For the text-containing cell, return its midpoint in [x, y] coordinate format. 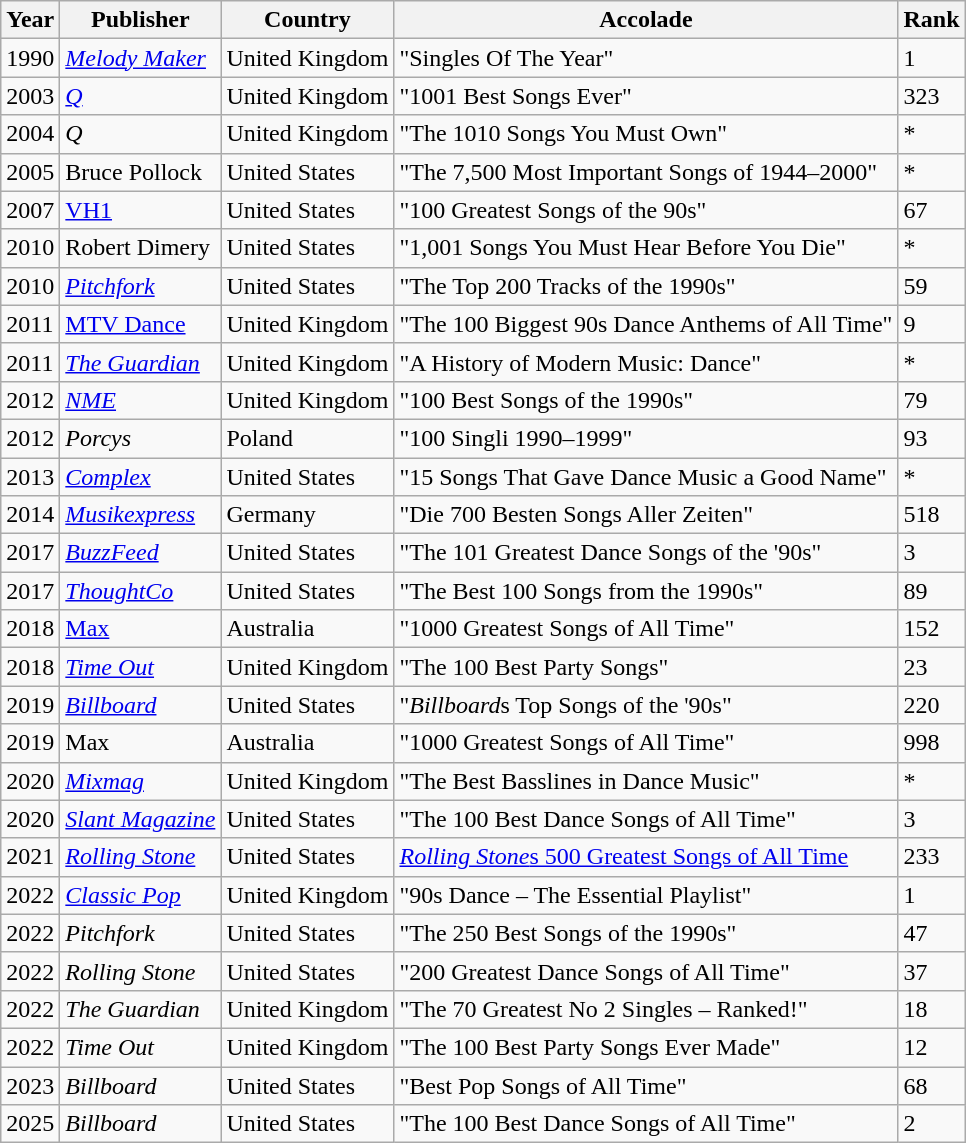
"The 7,500 Most Important Songs of 1944–2000" [646, 172]
93 [932, 438]
Complex [140, 477]
"The 100 Biggest 90s Dance Anthems of All Time" [646, 324]
Rolling Stones 500 Greatest Songs of All Time [646, 857]
220 [932, 705]
Classic Pop [140, 895]
Poland [308, 438]
2025 [30, 1124]
"The 100 Best Party Songs Ever Made" [646, 1047]
"The 101 Greatest Dance Songs of the '90s" [646, 553]
"1001 Best Songs Ever" [646, 96]
Accolade [646, 20]
1990 [30, 58]
67 [932, 210]
9 [932, 324]
Slant Magazine [140, 819]
Bruce Pollock [140, 172]
2021 [30, 857]
"Singles Of The Year" [646, 58]
Year [30, 20]
"100 Greatest Songs of the 90s" [646, 210]
"The 1010 Songs You Must Own" [646, 134]
"The 100 Best Party Songs" [646, 667]
2003 [30, 96]
"200 Greatest Dance Songs of All Time" [646, 971]
"Best Pop Songs of All Time" [646, 1085]
Robert Dimery [140, 248]
Publisher [140, 20]
"Die 700 Besten Songs Aller Zeiten" [646, 515]
18 [932, 1009]
"1,001 Songs You Must Hear Before You Die" [646, 248]
"The Best Basslines in Dance Music" [646, 781]
47 [932, 933]
"The Top 200 Tracks of the 1990s" [646, 286]
MTV Dance [140, 324]
998 [932, 743]
Rank [932, 20]
518 [932, 515]
12 [932, 1047]
"Billboards Top Songs of the '90s" [646, 705]
2 [932, 1124]
323 [932, 96]
89 [932, 591]
"100 Best Songs of the 1990s" [646, 400]
"The Best 100 Songs from the 1990s" [646, 591]
Mixmag [140, 781]
NME [140, 400]
ThoughtCo [140, 591]
"A History of Modern Music: Dance" [646, 362]
Musikexpress [140, 515]
2014 [30, 515]
68 [932, 1085]
2007 [30, 210]
"The 70 Greatest No 2 Singles – Ranked!" [646, 1009]
152 [932, 629]
"90s Dance – The Essential Playlist" [646, 895]
2023 [30, 1085]
233 [932, 857]
2004 [30, 134]
23 [932, 667]
37 [932, 971]
VH1 [140, 210]
79 [932, 400]
Melody Maker [140, 58]
2005 [30, 172]
59 [932, 286]
Germany [308, 515]
"100 Singli 1990–1999" [646, 438]
Country [308, 20]
Porcys [140, 438]
"The 250 Best Songs of the 1990s" [646, 933]
BuzzFeed [140, 553]
2013 [30, 477]
"15 Songs That Gave Dance Music a Good Name" [646, 477]
